Identify which cell holds the provided text, then report its (X, Y) central coordinate. 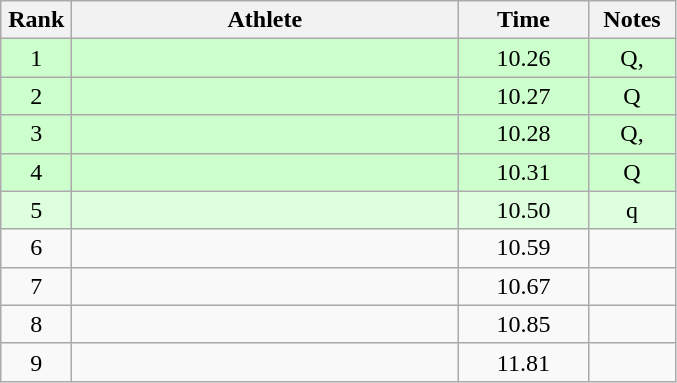
Notes (632, 20)
11.81 (524, 362)
Athlete (265, 20)
10.31 (524, 172)
10.28 (524, 134)
7 (36, 286)
10.67 (524, 286)
10.59 (524, 248)
9 (36, 362)
Time (524, 20)
6 (36, 248)
10.27 (524, 96)
1 (36, 58)
8 (36, 324)
5 (36, 210)
10.85 (524, 324)
3 (36, 134)
2 (36, 96)
Rank (36, 20)
10.26 (524, 58)
q (632, 210)
10.50 (524, 210)
4 (36, 172)
